Pinpoint the cell where the given text exists, returning its (X, Y) midpoint coordinate. 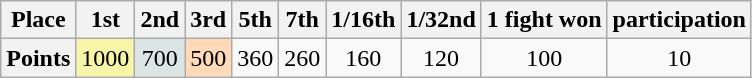
1/32nd (441, 20)
160 (364, 58)
1st (106, 20)
1/16th (364, 20)
5th (256, 20)
1 fight won (544, 20)
Place (38, 20)
500 (208, 58)
2nd (160, 20)
700 (160, 58)
Points (38, 58)
260 (302, 58)
100 (544, 58)
360 (256, 58)
3rd (208, 20)
1000 (106, 58)
120 (441, 58)
participation (679, 20)
7th (302, 20)
10 (679, 58)
